For the text-containing cell, return its midpoint in (x, y) coordinate format. 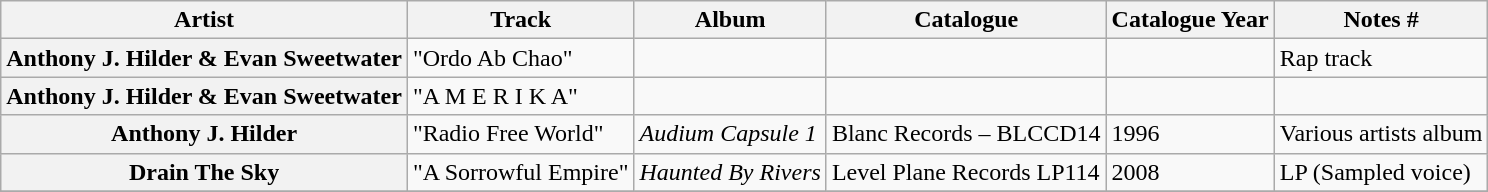
1996 (1190, 134)
"A Sorrowful Empire" (520, 172)
"Radio Free World" (520, 134)
LP (Sampled voice) (1381, 172)
"A M E R I K A" (520, 96)
Catalogue (966, 20)
Level Plane Records LP114 (966, 172)
Album (730, 20)
2008 (1190, 172)
Track (520, 20)
Catalogue Year (1190, 20)
Audium Capsule 1 (730, 134)
"Ordo Ab Chao" (520, 58)
Artist (204, 20)
Rap track (1381, 58)
Various artists album (1381, 134)
Notes # (1381, 20)
Blanc Records – BLCCD14 (966, 134)
Drain The Sky (204, 172)
Anthony J. Hilder (204, 134)
Haunted By Rivers (730, 172)
